Identify which cell holds the provided text, then report its (x, y) central coordinate. 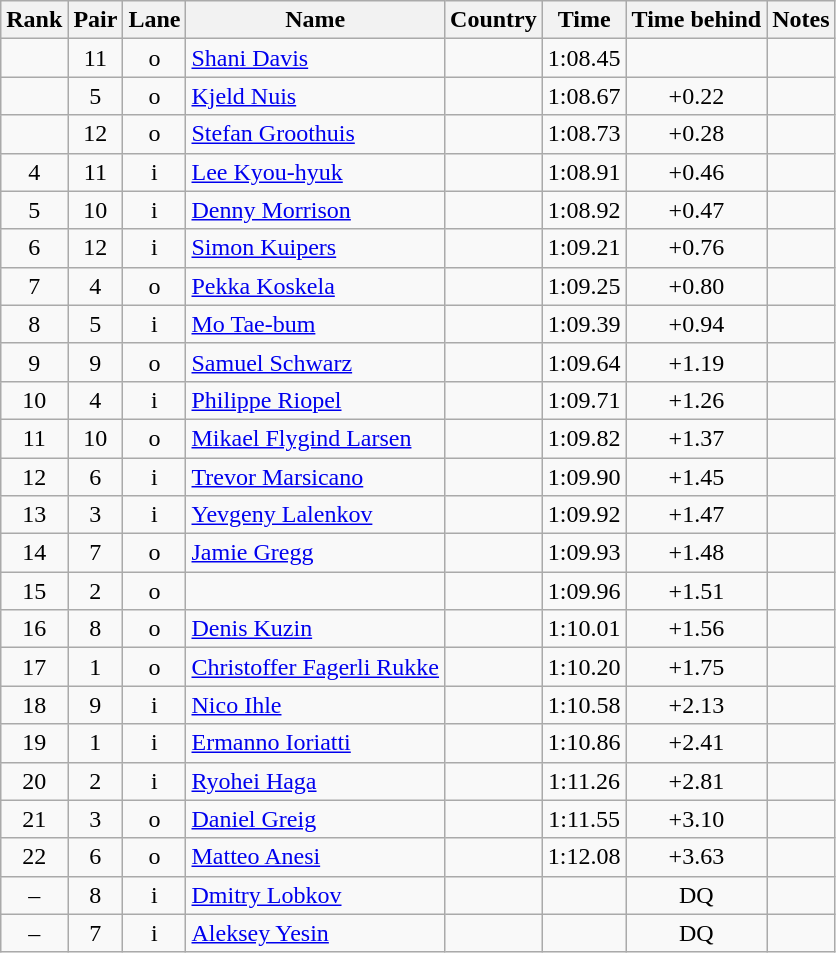
1:10.58 (584, 705)
+3.10 (696, 819)
Trevor Marsicano (316, 477)
1:08.73 (584, 134)
Ryohei Haga (316, 781)
17 (34, 667)
+2.81 (696, 781)
Dmitry Lobkov (316, 895)
18 (34, 705)
1:09.90 (584, 477)
+1.56 (696, 629)
1:09.25 (584, 286)
Shani Davis (316, 58)
1:08.92 (584, 210)
21 (34, 819)
1:11.26 (584, 781)
Kjeld Nuis (316, 96)
Aleksey Yesin (316, 933)
+0.94 (696, 324)
1:10.01 (584, 629)
+1.19 (696, 362)
Denny Morrison (316, 210)
+0.28 (696, 134)
1:09.71 (584, 400)
+2.41 (696, 743)
+1.37 (696, 438)
19 (34, 743)
16 (34, 629)
1:10.86 (584, 743)
+0.47 (696, 210)
+1.45 (696, 477)
1:09.64 (584, 362)
+1.47 (696, 515)
1:11.55 (584, 819)
Rank (34, 20)
Yevgeny Lalenkov (316, 515)
+1.48 (696, 553)
Simon Kuipers (316, 248)
Stefan Groothuis (316, 134)
Time behind (696, 20)
Jamie Gregg (316, 553)
Denis Kuzin (316, 629)
+0.46 (696, 172)
Lane (154, 20)
1:12.08 (584, 857)
1:09.96 (584, 591)
1:09.21 (584, 248)
1:09.39 (584, 324)
1:10.20 (584, 667)
+0.76 (696, 248)
1:08.45 (584, 58)
+1.26 (696, 400)
1:09.82 (584, 438)
Christoffer Fagerli Rukke (316, 667)
Pair (96, 20)
15 (34, 591)
1:09.93 (584, 553)
Ermanno Ioriatti (316, 743)
Matteo Anesi (316, 857)
+3.63 (696, 857)
+0.22 (696, 96)
Pekka Koskela (316, 286)
+0.80 (696, 286)
Country (494, 20)
+2.13 (696, 705)
Daniel Greig (316, 819)
Philippe Riopel (316, 400)
Lee Kyou-hyuk (316, 172)
Notes (801, 20)
Time (584, 20)
22 (34, 857)
+1.51 (696, 591)
20 (34, 781)
1:08.67 (584, 96)
Mo Tae-bum (316, 324)
14 (34, 553)
Mikael Flygind Larsen (316, 438)
1:08.91 (584, 172)
+1.75 (696, 667)
Nico Ihle (316, 705)
Samuel Schwarz (316, 362)
Name (316, 20)
13 (34, 515)
1:09.92 (584, 515)
